Provide the (x, y) coordinate of the cell's center where the given text is located.  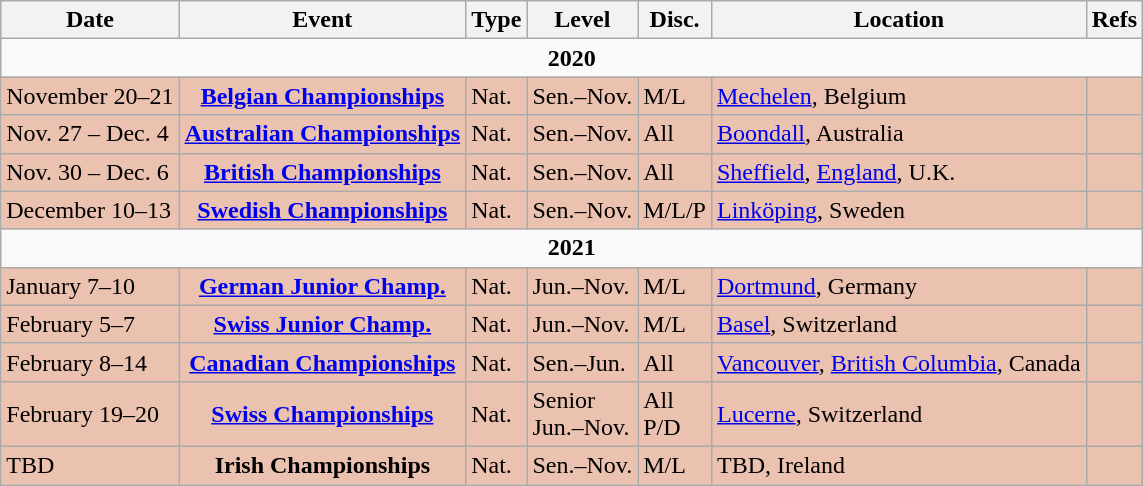
M/L/P (675, 210)
2021 (572, 248)
Basel, Switzerland (898, 324)
SeniorJun.–Nov. (582, 414)
Belgian Championships (322, 96)
February 8–14 (90, 362)
Australian Championships (322, 134)
Location (898, 20)
German Junior Champ. (322, 286)
Type (496, 20)
Swiss Junior Champ. (322, 324)
Mechelen, Belgium (898, 96)
November 20–21 (90, 96)
Nov. 27 – Dec. 4 (90, 134)
Dortmund, Germany (898, 286)
AllP/D (675, 414)
Irish Championships (322, 465)
February 5–7 (90, 324)
February 19–20 (90, 414)
Vancouver, British Columbia, Canada (898, 362)
Disc. (675, 20)
December 10–13 (90, 210)
TBD, Ireland (898, 465)
Swiss Championships (322, 414)
Lucerne, Switzerland (898, 414)
January 7–10 (90, 286)
Event (322, 20)
British Championships (322, 172)
Swedish Championships (322, 210)
Sen.–Jun. (582, 362)
Nov. 30 – Dec. 6 (90, 172)
Canadian Championships (322, 362)
Date (90, 20)
Linköping, Sweden (898, 210)
Sheffield, England, U.K. (898, 172)
TBD (90, 465)
Boondall, Australia (898, 134)
Refs (1114, 20)
2020 (572, 58)
Level (582, 20)
